Extract the (X, Y) coordinate from the center of the cell holding the provided text.  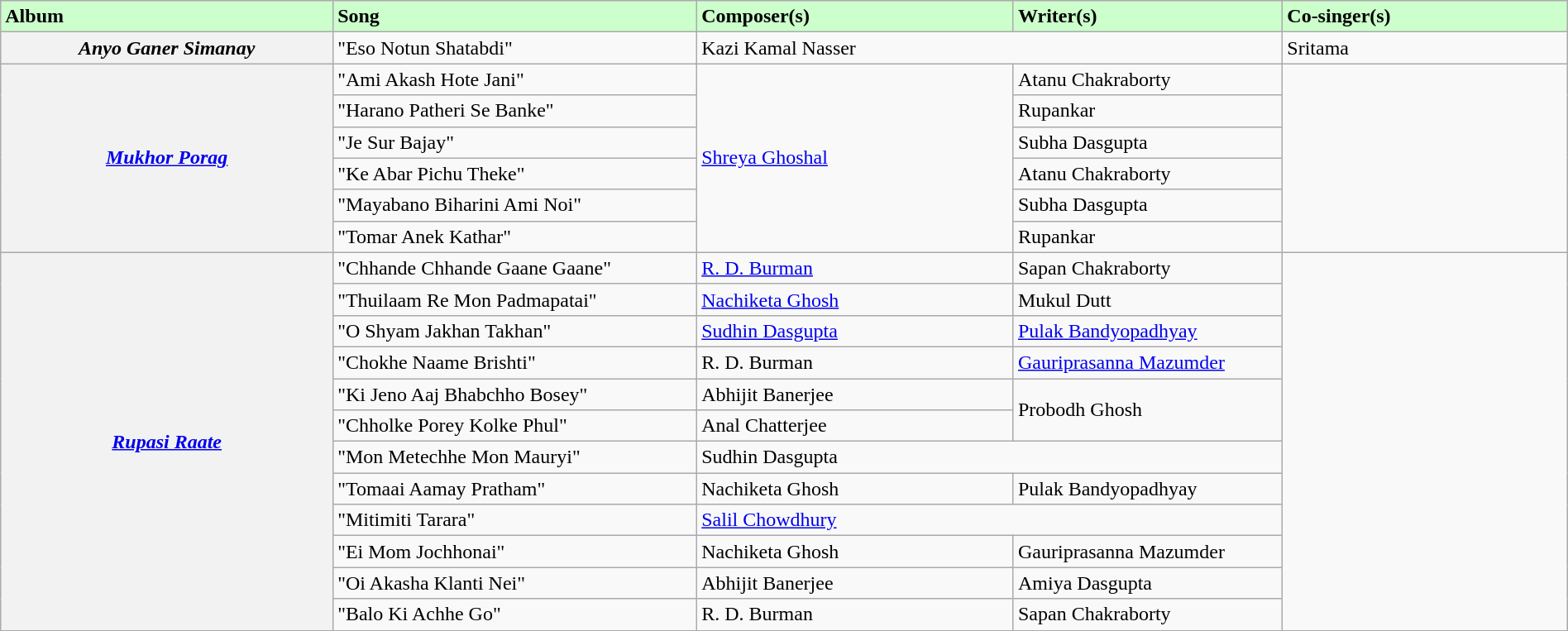
"Balo Ki Achhe Go" (515, 614)
Mukul Dutt (1148, 299)
"Ke Abar Pichu Theke" (515, 174)
Rupasi Raate (167, 442)
"Chokhe Naame Brishti" (515, 362)
Composer(s) (855, 17)
"Chholke Porey Kolke Phul" (515, 426)
"Mayabano Biharini Ami Noi" (515, 205)
"Harano Patheri Se Banke" (515, 111)
Mukhor Porag (167, 158)
Song (515, 17)
Sritama (1425, 48)
Writer(s) (1148, 17)
Album (167, 17)
Anal Chatterjee (855, 426)
Probodh Ghosh (1148, 410)
Amiya Dasgupta (1148, 583)
"Tomaai Aamay Pratham" (515, 489)
Shreya Ghoshal (855, 158)
Anyo Ganer Simanay (167, 48)
"Chhande Chhande Gaane Gaane" (515, 268)
"Mitimiti Tarara" (515, 520)
"Oi Akasha Klanti Nei" (515, 583)
"Ki Jeno Aaj Bhabchho Bosey" (515, 394)
Kazi Kamal Nasser (990, 48)
"Mon Metechhe Mon Mauryi" (515, 457)
"O Shyam Jakhan Takhan" (515, 331)
"Je Sur Bajay" (515, 142)
"Eso Notun Shatabdi" (515, 48)
"Ei Mom Jochhonai" (515, 552)
"Ami Akash Hote Jani" (515, 79)
"Tomar Anek Kathar" (515, 237)
Co-singer(s) (1425, 17)
"Thuilaam Re Mon Padmapatai" (515, 299)
Salil Chowdhury (990, 520)
